Find where the given text appears and provide that cell's center as [X, Y] coordinate. 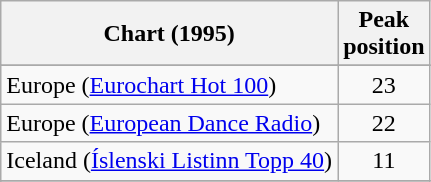
Iceland (Íslenski Listinn Topp 40) [170, 161]
Peakposition [384, 34]
Europe (European Dance Radio) [170, 123]
Chart (1995) [170, 34]
23 [384, 85]
22 [384, 123]
Europe (Eurochart Hot 100) [170, 85]
11 [384, 161]
